Output the [X, Y] coordinate of the center of the cell containing the given text.  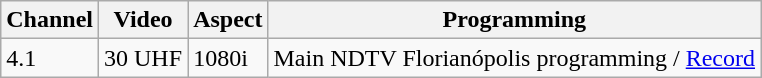
4.1 [50, 58]
Aspect [228, 20]
1080i [228, 58]
Channel [50, 20]
Programming [514, 20]
Main NDTV Florianópolis programming / Record [514, 58]
Video [144, 20]
30 UHF [144, 58]
